Pinpoint the cell where the given text exists, returning its (X, Y) midpoint coordinate. 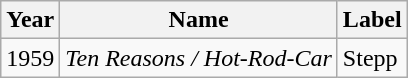
Name (199, 20)
Stepp (372, 58)
Year (30, 20)
Label (372, 20)
1959 (30, 58)
Ten Reasons / Hot-Rod-Car (199, 58)
